For the text-containing cell, return its midpoint in (x, y) coordinate format. 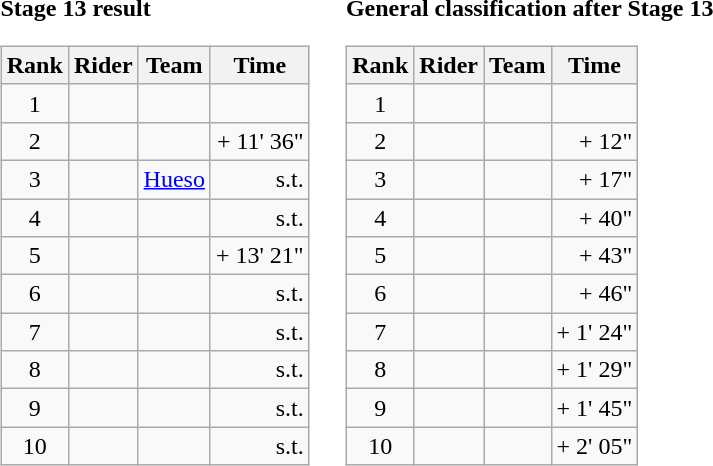
+ 17" (594, 179)
+ 1' 45" (594, 408)
+ 1' 24" (594, 332)
+ 13' 21" (260, 256)
+ 46" (594, 294)
+ 12" (594, 141)
+ 1' 29" (594, 370)
+ 11' 36" (260, 141)
+ 2' 05" (594, 446)
+ 40" (594, 217)
+ 43" (594, 256)
Hueso (174, 179)
